For the text-containing cell, return its midpoint in [x, y] coordinate format. 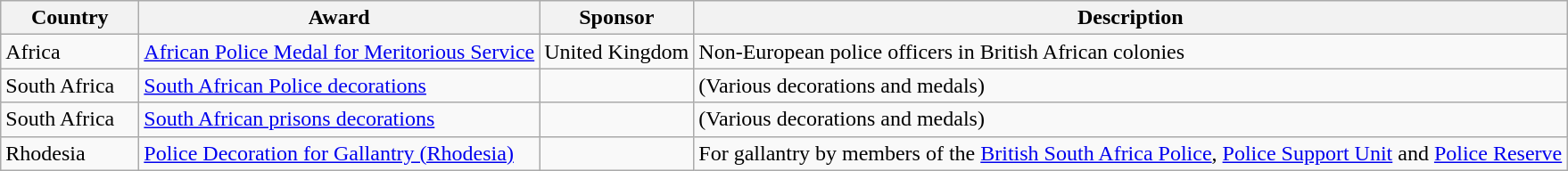
Africa [70, 52]
African Police Medal for Meritorious Service [339, 52]
United Kingdom [617, 52]
Police Decoration for Gallantry (Rhodesia) [339, 153]
Award [339, 18]
South African Police decorations [339, 85]
For gallantry by members of the British South Africa Police, Police Support Unit and Police Reserve [1131, 153]
Country [70, 18]
Rhodesia [70, 153]
South African prisons decorations [339, 119]
Non-European police officers in British African colonies [1131, 52]
Sponsor [617, 18]
Description [1131, 18]
